Extract the (x, y) coordinate from the center of the cell holding the provided text.  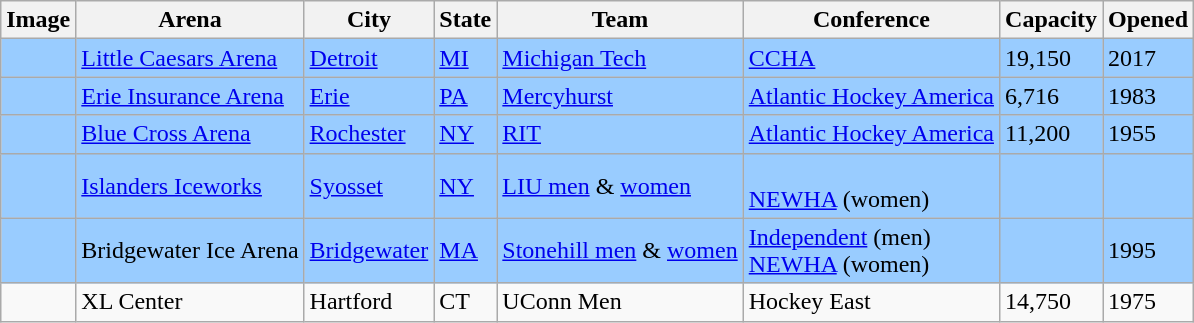
Arena (190, 20)
Detroit (369, 58)
Team (620, 20)
Bridgewater Ice Arena (190, 250)
1975 (1148, 302)
Hockey East (871, 302)
Capacity (1052, 20)
Erie Insurance Arena (190, 96)
Stonehill men & women (620, 250)
PA (466, 96)
Little Caesars Arena (190, 58)
Blue Cross Arena (190, 134)
Rochester (369, 134)
Bridgewater (369, 250)
NEWHA (women) (871, 186)
CCHA (871, 58)
19,150 (1052, 58)
State (466, 20)
Hartford (369, 302)
Conference (871, 20)
UConn Men (620, 302)
Erie (369, 96)
XL Center (190, 302)
CT (466, 302)
LIU men & women (620, 186)
MI (466, 58)
Michigan Tech (620, 58)
14,750 (1052, 302)
2017 (1148, 58)
Independent (men)NEWHA (women) (871, 250)
City (369, 20)
1995 (1148, 250)
6,716 (1052, 96)
Image (38, 20)
RIT (620, 134)
Islanders Iceworks (190, 186)
1955 (1148, 134)
1983 (1148, 96)
11,200 (1052, 134)
Mercyhurst (620, 96)
Opened (1148, 20)
MA (466, 250)
Syosset (369, 186)
